Capture the cell that displays the provided text and extract its [x, y] central coordinate. 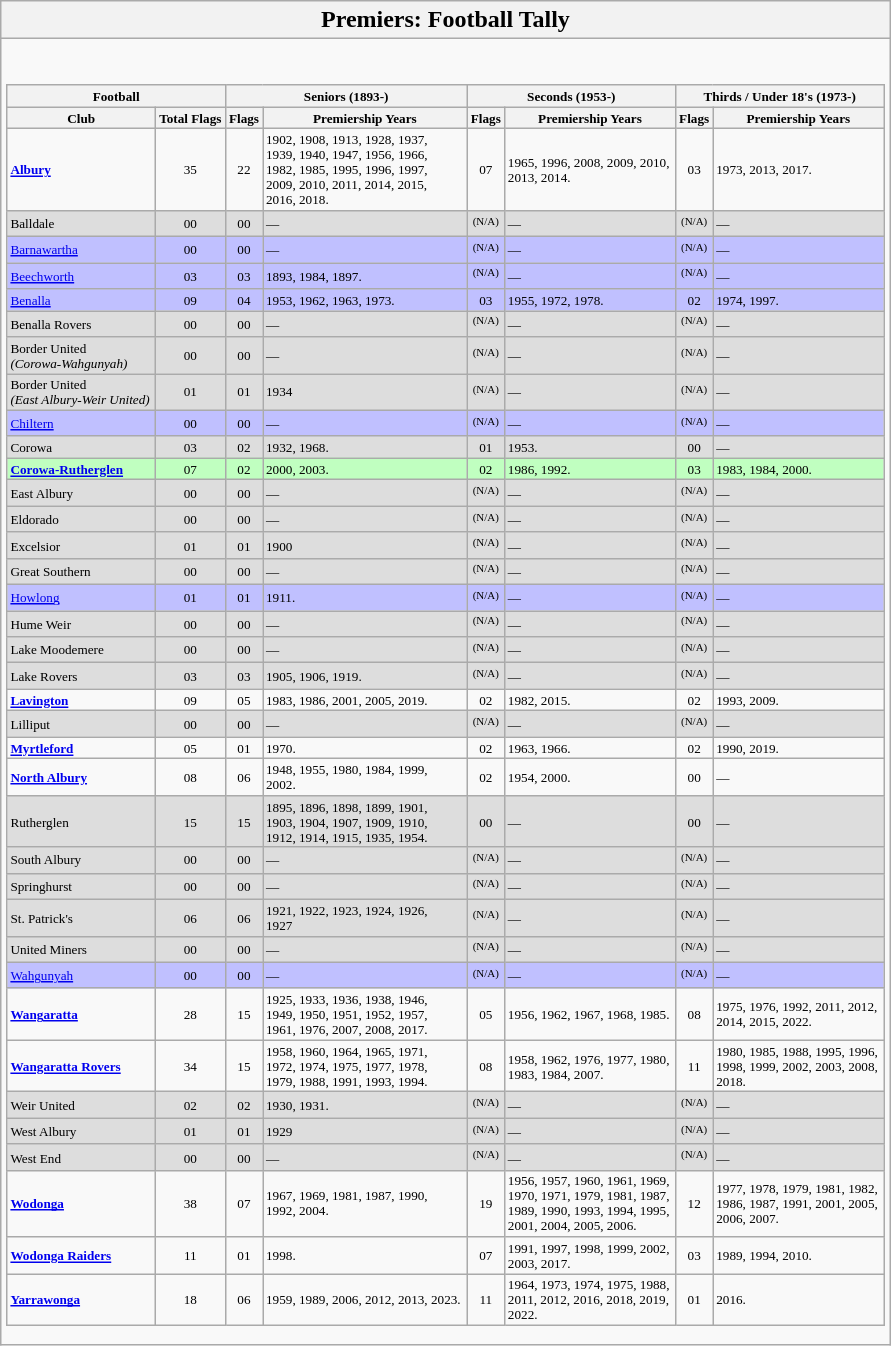
1964, 1973, 1974, 1975, 1988,2011, 2012, 2016, 2018, 2019,2022. [590, 1300]
Hume Weir [81, 624]
Balldale [81, 224]
28 [190, 1014]
Wodonga Raiders [81, 1256]
Border United(Corowa-Wahgunyah) [81, 356]
Lake Moodemere [81, 650]
Myrtleford [81, 748]
1974, 1997. [798, 300]
1954, 2000. [590, 778]
1965, 1996, 2008, 2009, 2010,2013, 2014. [590, 170]
1958, 1960, 1964, 1965, 1971,1972, 1974, 1975, 1977, 1978,1979, 1988, 1991, 1993, 1994. [365, 1066]
Thirds / Under 18's (1973-) [779, 96]
Weir United [81, 1105]
38 [190, 1204]
1982, 2015. [590, 700]
1980, 1985, 1988, 1995, 1996,1998, 1999, 2002, 2003, 2008,2018. [798, 1066]
22 [244, 170]
Springhurst [81, 886]
Great Southern [81, 571]
1958, 1962, 1976, 1977, 1980,1983, 1984, 2007. [590, 1066]
1991, 1997, 1998, 1999, 2002,2003, 2017. [590, 1256]
Benalla Rovers [81, 324]
Albury [81, 170]
1895, 1896, 1898, 1899, 1901,1903, 1904, 1907, 1909, 1910,1912, 1914, 1915, 1935, 1954. [365, 821]
1983, 1986, 2001, 2005, 2019. [365, 700]
Beechworth [81, 276]
12 [694, 1204]
1989, 1994, 2010. [798, 1256]
Lilliput [81, 724]
Lavington [81, 700]
Lake Rovers [81, 676]
Wangaratta [81, 1014]
1983, 1984, 2000. [798, 469]
Wodonga [81, 1204]
Corowa [81, 447]
1930, 1931. [365, 1105]
Wahgunyah [81, 975]
Yarrawonga [81, 1300]
18 [190, 1300]
Eldorado [81, 519]
04 [244, 300]
1921, 1922, 1923, 1924, 1926,1927 [365, 918]
1934 [365, 392]
North Albury [81, 778]
1970. [365, 748]
1956, 1957, 1960, 1961, 1969,1970, 1971, 1979, 1981, 1987,1989, 1990, 1993, 1994, 1995,2001, 2004, 2005, 2006. [590, 1204]
1925, 1933, 1936, 1938, 1946,1949, 1950, 1951, 1952, 1957,1961, 1976, 2007, 2008, 2017. [365, 1014]
Football [116, 96]
Corowa-Rutherglen [81, 469]
1975, 1976, 1992, 2011, 2012,2014, 2015, 2022. [798, 1014]
2016. [798, 1300]
1993, 2009. [798, 700]
Premiers: Football Tally [446, 20]
1932, 1968. [365, 447]
St. Patrick's [81, 918]
Rutherglen [81, 821]
1959, 1989, 2006, 2012, 2013, 2023. [365, 1300]
1911. [365, 597]
1902, 1908, 1913, 1928, 1937,1939, 1940, 1947, 1956, 1966,1982, 1985, 1995, 1996, 1997,2009, 2010, 2011, 2014, 2015,2016, 2018. [365, 170]
1953, 1962, 1963, 1973. [365, 300]
1977, 1978, 1979, 1981, 1982,1986, 1987, 1991, 2001, 2005,2006, 2007. [798, 1204]
United Miners [81, 949]
Wangaratta Rovers [81, 1066]
Border United(East Albury-Weir United) [81, 392]
1967, 1969, 1981, 1987, 1990,1992, 2004. [365, 1204]
1900 [365, 545]
Chiltern [81, 423]
1986, 1992. [590, 469]
19 [486, 1204]
South Albury [81, 860]
1963, 1966. [590, 748]
1955, 1972, 1978. [590, 300]
West Albury [81, 1131]
1953. [590, 447]
34 [190, 1066]
Total Flags [190, 118]
1998. [365, 1256]
Benalla [81, 300]
1929 [365, 1131]
1893, 1984, 1897. [365, 276]
2000, 2003. [365, 469]
Seconds (1953-) [571, 96]
Club [81, 118]
Barnawartha [81, 250]
35 [190, 170]
Seniors (1893-) [346, 96]
East Albury [81, 493]
Howlong [81, 597]
1973, 2013, 2017. [798, 170]
Excelsior [81, 545]
1990, 2019. [798, 748]
1956, 1962, 1967, 1968, 1985. [590, 1014]
1905, 1906, 1919. [365, 676]
West End [81, 1157]
1948, 1955, 1980, 1984, 1999,2002. [365, 778]
